Search for the cell housing the specified text and yield its (X, Y) center coordinate. 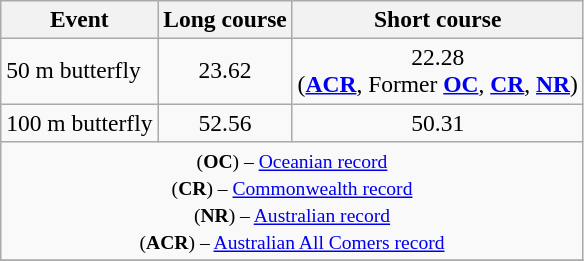
50 m butterfly (80, 70)
Long course (225, 19)
50.31 (438, 122)
100 m butterfly (80, 122)
Event (80, 19)
Short course (438, 19)
23.62 (225, 70)
(OC) – Oceanian record(CR) – Commonwealth record(NR) – Australian record(ACR) – Australian All Comers record (292, 200)
22.28 (ACR, Former OC, CR, NR) (438, 70)
52.56 (225, 122)
